From the cell containing the given text, extract its center point as (x, y) coordinate. 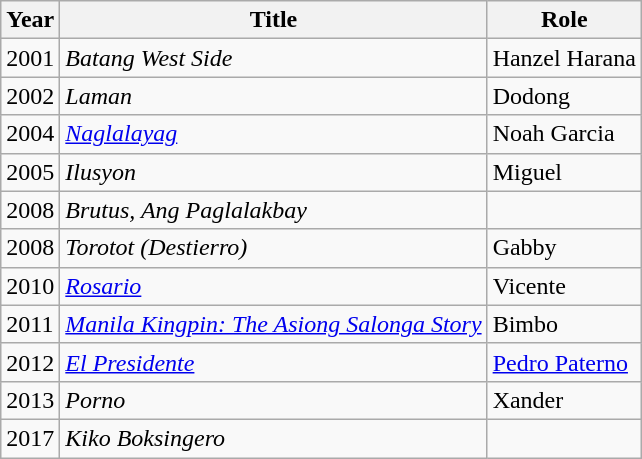
Pedro Paterno (564, 362)
2013 (30, 400)
Manila Kingpin: The Asiong Salonga Story (274, 324)
Batang West Side (274, 58)
2005 (30, 172)
Ilusyon (274, 172)
Year (30, 20)
Kiko Boksingero (274, 438)
El Presidente (274, 362)
2010 (30, 286)
Brutus, Ang Paglalakbay (274, 210)
Role (564, 20)
Laman (274, 96)
Xander (564, 400)
Porno (274, 400)
Miguel (564, 172)
2001 (30, 58)
2012 (30, 362)
Vicente (564, 286)
Rosario (274, 286)
Dodong (564, 96)
Bimbo (564, 324)
Noah Garcia (564, 134)
Naglalayag (274, 134)
2002 (30, 96)
Torotot (Destierro) (274, 248)
2017 (30, 438)
2011 (30, 324)
2004 (30, 134)
Gabby (564, 248)
Hanzel Harana (564, 58)
Title (274, 20)
